Locate the cell with the specified text and output its [X, Y] center coordinate. 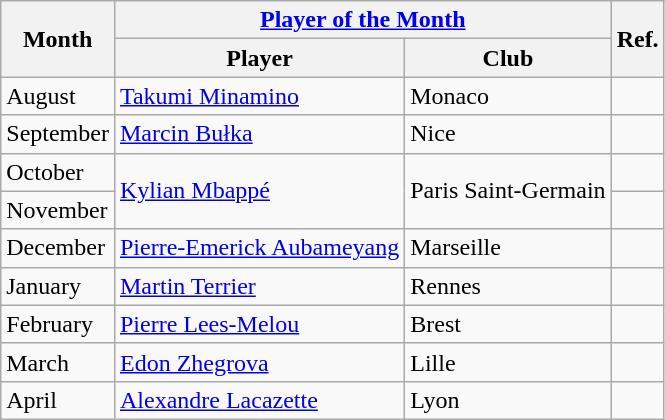
Club [508, 58]
Pierre-Emerick Aubameyang [259, 248]
August [58, 96]
Martin Terrier [259, 286]
September [58, 134]
Marcin Bułka [259, 134]
Player of the Month [362, 20]
March [58, 362]
Takumi Minamino [259, 96]
November [58, 210]
Player [259, 58]
October [58, 172]
Nice [508, 134]
February [58, 324]
Kylian Mbappé [259, 191]
Edon Zhegrova [259, 362]
April [58, 400]
Lyon [508, 400]
December [58, 248]
Paris Saint-Germain [508, 191]
Marseille [508, 248]
Lille [508, 362]
Month [58, 39]
Pierre Lees-Melou [259, 324]
Ref. [638, 39]
Alexandre Lacazette [259, 400]
Brest [508, 324]
Monaco [508, 96]
January [58, 286]
Rennes [508, 286]
